Find where the given text appears and provide that cell's center as [X, Y] coordinate. 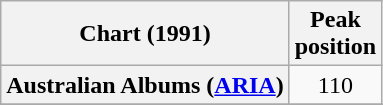
Peakposition [335, 34]
Chart (1991) [145, 34]
110 [335, 85]
Australian Albums (ARIA) [145, 85]
